Determine the (x, y) coordinate at the center of the cell enclosing the given text.  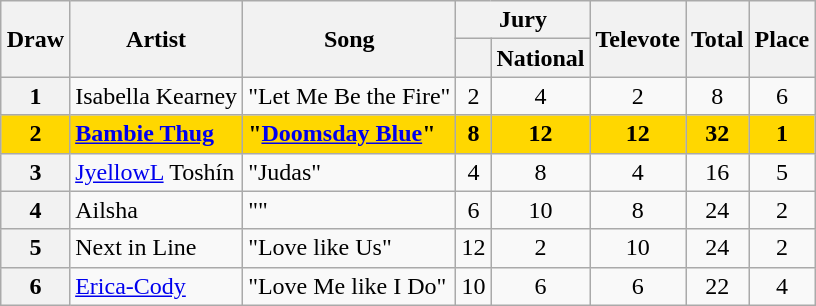
"Judas" (350, 172)
22 (718, 286)
"Love Me like I Do" (350, 286)
3 (35, 172)
Place (782, 39)
32 (718, 134)
Isabella Kearney (156, 96)
Song (350, 39)
JyellowL Toshín (156, 172)
Next in Line (156, 248)
National (540, 58)
Draw (35, 39)
Erica-Cody (156, 286)
Televote (638, 39)
Bambie Thug (156, 134)
"" (350, 210)
"Let Me Be the Fire" (350, 96)
Total (718, 39)
16 (718, 172)
"Love like Us" (350, 248)
"Doomsday Blue" (350, 134)
Artist (156, 39)
Jury (523, 20)
Ailsha (156, 210)
